Detect which cell encompasses the target text, then output its (X, Y) center coordinate. 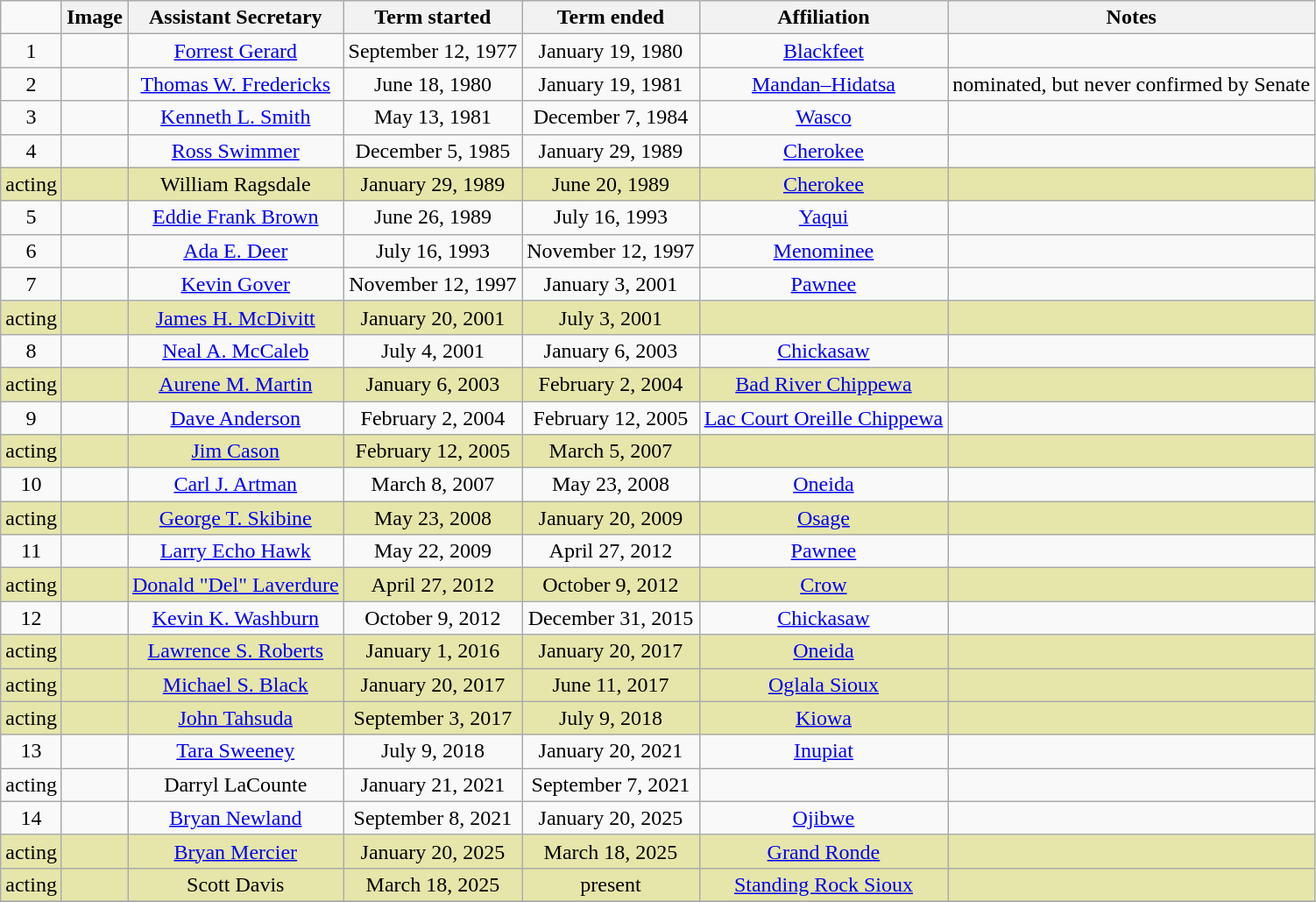
Term started (433, 18)
12 (32, 618)
Osage (824, 518)
Inupiat (824, 751)
Michael S. Black (237, 685)
10 (32, 485)
Aurene M. Martin (237, 384)
July 3, 2001 (611, 317)
December 5, 1985 (433, 151)
Grand Ronde (824, 851)
14 (32, 818)
Darryl LaCounte (237, 785)
1 (32, 51)
Kenneth L. Smith (237, 117)
nominated, but never confirmed by Senate (1132, 84)
Menominee (824, 251)
Mandan–Hidatsa (824, 84)
September 8, 2021 (433, 818)
Wasco (824, 117)
May 22, 2009 (433, 551)
Kevin Gover (237, 284)
3 (32, 117)
Ojibwe (824, 818)
September 7, 2021 (611, 785)
May 13, 1981 (433, 117)
Term ended (611, 18)
Assistant Secretary (237, 18)
January 3, 2001 (611, 284)
George T. Skibine (237, 518)
Ross Swimmer (237, 151)
January 1, 2016 (433, 651)
5 (32, 217)
9 (32, 418)
Dave Anderson (237, 418)
Thomas W. Fredericks (237, 84)
7 (32, 284)
March 5, 2007 (611, 451)
June 18, 1980 (433, 84)
Bad River Chippewa (824, 384)
Yaqui (824, 217)
September 3, 2017 (433, 718)
Donald "Del" Laverdure (237, 585)
December 7, 1984 (611, 117)
Kiowa (824, 718)
Affiliation (824, 18)
present (611, 884)
January 19, 1980 (611, 51)
6 (32, 251)
Ada E. Deer (237, 251)
Lac Court Oreille Chippewa (824, 418)
James H. McDivitt (237, 317)
Carl J. Artman (237, 485)
Larry Echo Hawk (237, 551)
January 20, 2021 (611, 751)
Bryan Newland (237, 818)
Blackfeet (824, 51)
Bryan Mercier (237, 851)
January 20, 2001 (433, 317)
Scott Davis (237, 884)
Tara Sweeney (237, 751)
January 21, 2021 (433, 785)
Standing Rock Sioux (824, 884)
Neal A. McCaleb (237, 351)
June 20, 1989 (611, 184)
September 12, 1977 (433, 51)
December 31, 2015 (611, 618)
January 19, 1981 (611, 84)
John Tahsuda (237, 718)
13 (32, 751)
Image (95, 18)
Oglala Sioux (824, 685)
William Ragsdale (237, 184)
Forrest Gerard (237, 51)
Lawrence S. Roberts (237, 651)
2 (32, 84)
June 26, 1989 (433, 217)
11 (32, 551)
January 20, 2009 (611, 518)
Eddie Frank Brown (237, 217)
8 (32, 351)
March 8, 2007 (433, 485)
July 4, 2001 (433, 351)
Crow (824, 585)
June 11, 2017 (611, 685)
Notes (1132, 18)
Jim Cason (237, 451)
4 (32, 151)
Kevin K. Washburn (237, 618)
